Extract the [X, Y] coordinate from the center of the cell holding the provided text.  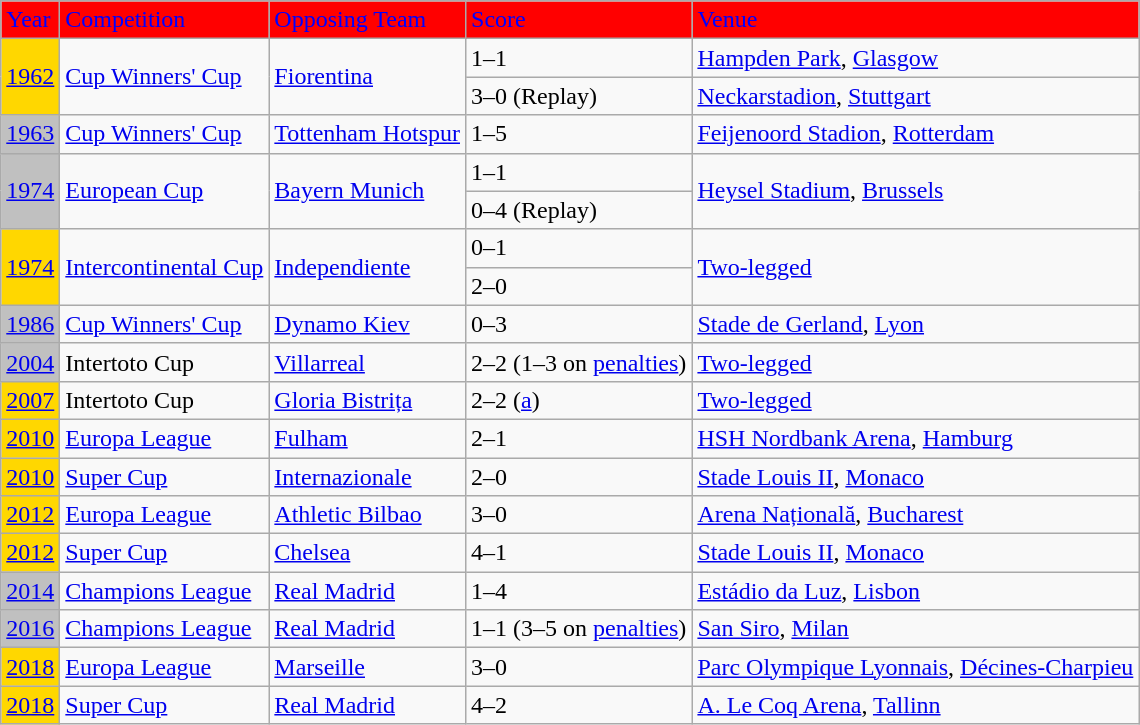
Year [30, 20]
Competition [164, 20]
HSH Nordbank Arena, Hamburg [916, 438]
Gloria Bistrița [368, 400]
4–2 [579, 705]
2007 [30, 400]
Bayern Munich [368, 191]
2004 [30, 362]
San Siro, Milan [916, 629]
Internazionale [368, 477]
Marseille [368, 667]
2014 [30, 591]
1962 [30, 77]
Chelsea [368, 553]
1–1 (3–5 on penalties) [579, 629]
Stade de Gerland, Lyon [916, 324]
2–2 (1–3 on penalties) [579, 362]
Hampden Park, Glasgow [916, 58]
Heysel Stadium, Brussels [916, 191]
Athletic Bilbao [368, 515]
0–1 [579, 248]
0–4 (Replay) [579, 210]
2–1 [579, 438]
Parc Olympique Lyonnais, Décines-Charpieu [916, 667]
Venue [916, 20]
1986 [30, 324]
Tottenham Hotspur [368, 134]
Neckarstadion, Stuttgart [916, 96]
1963 [30, 134]
3–0 (Replay) [579, 96]
Feijenoord Stadion, Rotterdam [916, 134]
European Cup [164, 191]
2016 [30, 629]
4–1 [579, 553]
Fiorentina [368, 77]
Dynamo Kiev [368, 324]
1–5 [579, 134]
0–3 [579, 324]
Arena Națională, Bucharest [916, 515]
Score [579, 20]
2–2 (a) [579, 400]
Independiente [368, 267]
Villarreal [368, 362]
Fulham [368, 438]
1–4 [579, 591]
A. Le Coq Arena, Tallinn [916, 705]
Opposing Team [368, 20]
Intercontinental Cup [164, 267]
Estádio da Luz, Lisbon [916, 591]
